Search for the cell housing the specified text and yield its (X, Y) center coordinate. 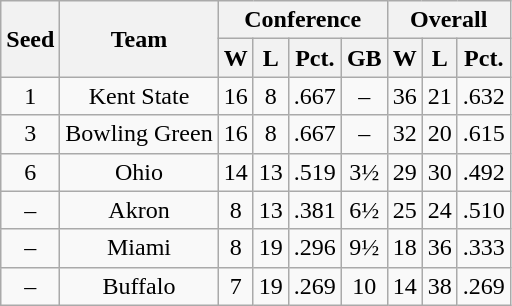
.296 (314, 248)
32 (404, 134)
1 (30, 96)
7 (236, 286)
Kent State (139, 96)
38 (440, 286)
.519 (314, 172)
6 (30, 172)
.381 (314, 210)
30 (440, 172)
25 (404, 210)
6½ (364, 210)
21 (440, 96)
GB (364, 58)
.632 (484, 96)
18 (404, 248)
.492 (484, 172)
20 (440, 134)
Overall (448, 20)
29 (404, 172)
Miami (139, 248)
.615 (484, 134)
Ohio (139, 172)
.510 (484, 210)
.333 (484, 248)
Seed (30, 39)
Buffalo (139, 286)
10 (364, 286)
9½ (364, 248)
3½ (364, 172)
Team (139, 39)
24 (440, 210)
Bowling Green (139, 134)
Conference (302, 20)
Akron (139, 210)
3 (30, 134)
